Identify which cell holds the provided text, then report its (x, y) central coordinate. 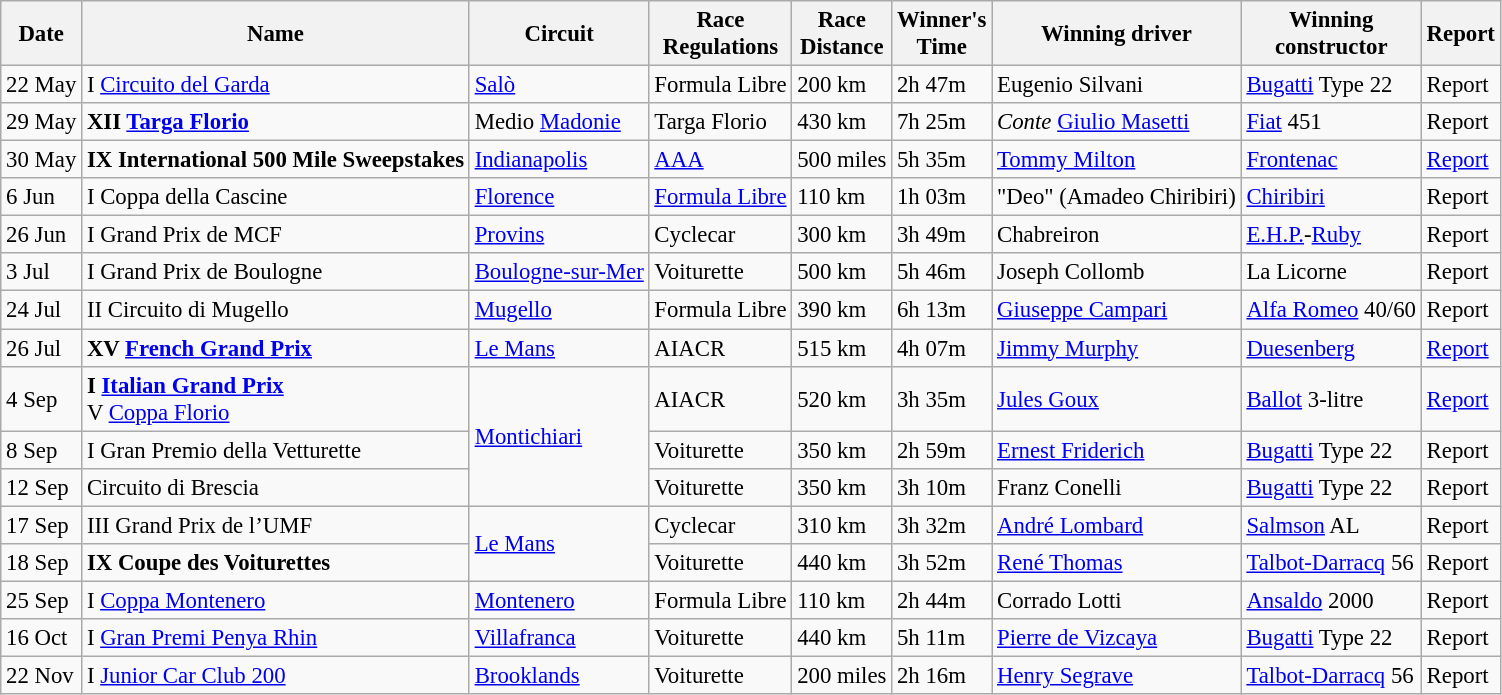
8 Sep (42, 450)
XII Targa Florio (276, 122)
1h 03m (942, 197)
Ballot 3-litre (1331, 398)
200 km (842, 85)
Circuit (559, 34)
24 Jul (42, 310)
III Grand Prix de l’UMF (276, 525)
Tommy Milton (1116, 160)
4h 07m (942, 348)
Circuito di Brescia (276, 487)
Conte Giulio Masetti (1116, 122)
520 km (842, 398)
Duesenberg (1331, 348)
I Grand Prix de MCF (276, 235)
Winner'sTime (942, 34)
Eugenio Silvani (1116, 85)
Frontenac (1331, 160)
6h 13m (942, 310)
Salò (559, 85)
Ansaldo 2000 (1331, 600)
I Coppa Montenero (276, 600)
Florence (559, 197)
Jules Goux (1116, 398)
Name (276, 34)
I Italian Grand Prix V Coppa Florio (276, 398)
3h 52m (942, 563)
Winning driver (1116, 34)
E.H.P.-Ruby (1331, 235)
2h 47m (942, 85)
I Coppa della Cascine (276, 197)
430 km (842, 122)
5h 35m (942, 160)
200 miles (842, 675)
Villafranca (559, 638)
390 km (842, 310)
Fiat 451 (1331, 122)
RaceRegulations (720, 34)
5h 11m (942, 638)
3h 49m (942, 235)
Winningconstructor (1331, 34)
Alfa Romeo 40/60 (1331, 310)
Jimmy Murphy (1116, 348)
7h 25m (942, 122)
25 Sep (42, 600)
André Lombard (1116, 525)
Henry Segrave (1116, 675)
I Grand Prix de Boulogne (276, 273)
René Thomas (1116, 563)
Montenero (559, 600)
3h 10m (942, 487)
Salmson AL (1331, 525)
II Circuito di Mugello (276, 310)
2h 16m (942, 675)
Pierre de Vizcaya (1116, 638)
I Circuito del Garda (276, 85)
Ernest Friderich (1116, 450)
Chabreiron (1116, 235)
17 Sep (42, 525)
300 km (842, 235)
515 km (842, 348)
Chiribiri (1331, 197)
29 May (42, 122)
RaceDistance (842, 34)
Provins (559, 235)
5h 46m (942, 273)
310 km (842, 525)
6 Jun (42, 197)
12 Sep (42, 487)
I Junior Car Club 200 (276, 675)
3h 32m (942, 525)
26 Jul (42, 348)
Joseph Collomb (1116, 273)
XV French Grand Prix (276, 348)
22 May (42, 85)
2h 44m (942, 600)
I Gran Premio della Vetturette (276, 450)
16 Oct (42, 638)
IX Coupe des Voiturettes (276, 563)
Indianapolis (559, 160)
Giuseppe Campari (1116, 310)
Corrado Lotti (1116, 600)
26 Jun (42, 235)
Medio Madonie (559, 122)
IX International 500 Mile Sweepstakes (276, 160)
Boulogne-sur-Mer (559, 273)
La Licorne (1331, 273)
3h 35m (942, 398)
3 Jul (42, 273)
I Gran Premi Penya Rhin (276, 638)
Targa Florio (720, 122)
500 miles (842, 160)
Montichiari (559, 436)
30 May (42, 160)
Mugello (559, 310)
"Deo" (Amadeo Chiribiri) (1116, 197)
18 Sep (42, 563)
AAA (720, 160)
4 Sep (42, 398)
22 Nov (42, 675)
Date (42, 34)
Franz Conelli (1116, 487)
2h 59m (942, 450)
500 km (842, 273)
Brooklands (559, 675)
